Detect which cell encompasses the target text, then output its [X, Y] center coordinate. 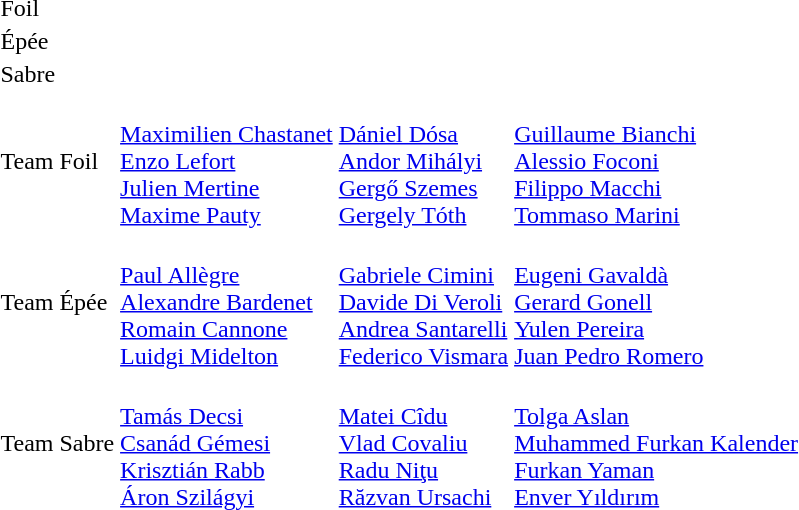
Gabriele CiminiDavide Di VeroliAndrea SantarelliFederico Vismara [423, 302]
Dániel DósaAndor MihályiGergő SzemesGergely Tóth [423, 161]
Maximilien ChastanetEnzo LefortJulien MertineMaxime Pauty [227, 161]
Paul AllègreAlexandre BardenetRomain CannoneLuidgi Midelton [227, 302]
